Pinpoint the cell where the given text exists, returning its (X, Y) midpoint coordinate. 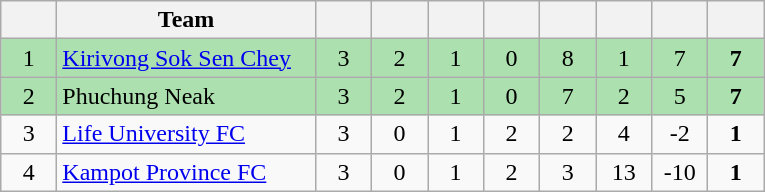
8 (568, 58)
5 (680, 96)
Team (186, 20)
Phuchung Neak (186, 96)
-10 (680, 172)
-2 (680, 134)
Kampot Province FC (186, 172)
13 (624, 172)
Life University FC (186, 134)
Kirivong Sok Sen Chey (186, 58)
